Scan for the cell matching the given text and deliver its [X, Y] coordinate at center. 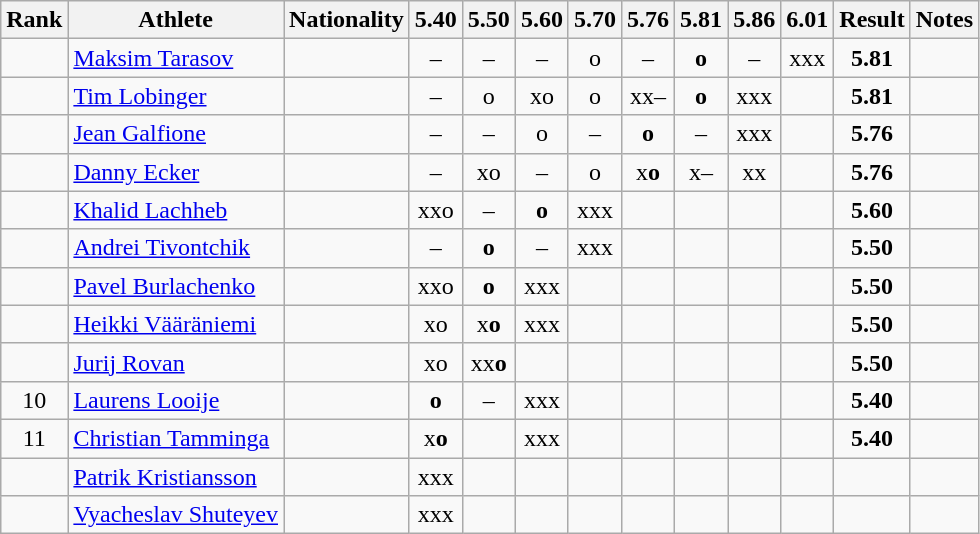
Jean Galfione [176, 134]
5.70 [594, 20]
Jurij Rovan [176, 362]
10 [34, 400]
Tim Lobinger [176, 96]
6.01 [808, 20]
Notes [944, 20]
Pavel Burlachenko [176, 286]
Khalid Lachheb [176, 210]
Laurens Looije [176, 400]
x– [702, 172]
Christian Tamminga [176, 438]
xx [754, 172]
11 [34, 438]
Athlete [176, 20]
xx– [648, 96]
5.86 [754, 20]
Vyacheslav Shuteyev [176, 515]
Maksim Tarasov [176, 58]
Nationality [347, 20]
Rank [34, 20]
Andrei Tivontchik [176, 248]
Danny Ecker [176, 172]
Heikki Vääräniemi [176, 324]
Patrik Kristiansson [176, 477]
Result [872, 20]
